Find where the given text appears and provide that cell's center as [x, y] coordinate. 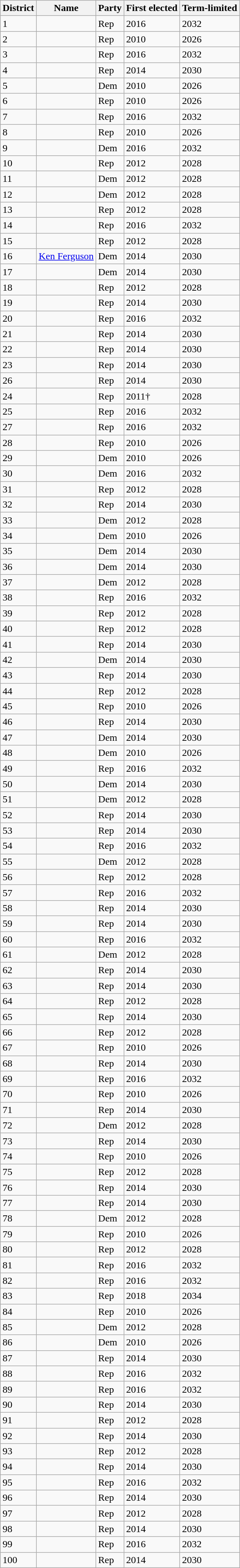
First elected [152, 8]
87 [18, 1358]
30 [18, 474]
44 [18, 691]
53 [18, 830]
34 [18, 536]
District [18, 8]
73 [18, 1141]
4 [18, 70]
22 [18, 349]
46 [18, 722]
59 [18, 923]
14 [18, 225]
94 [18, 1467]
61 [18, 955]
8 [18, 132]
37 [18, 582]
70 [18, 1094]
19 [18, 303]
74 [18, 1156]
88 [18, 1374]
12 [18, 194]
75 [18, 1172]
9 [18, 148]
99 [18, 1544]
82 [18, 1281]
26 [18, 380]
49 [18, 769]
55 [18, 861]
33 [18, 520]
64 [18, 1001]
10 [18, 163]
13 [18, 210]
Term-limited [209, 8]
92 [18, 1435]
20 [18, 318]
89 [18, 1389]
71 [18, 1110]
98 [18, 1529]
15 [18, 241]
93 [18, 1451]
5 [18, 86]
6 [18, 101]
83 [18, 1296]
63 [18, 986]
Name [66, 8]
Ken Ferguson [66, 256]
91 [18, 1420]
43 [18, 675]
90 [18, 1405]
11 [18, 179]
84 [18, 1312]
2 [18, 39]
56 [18, 877]
52 [18, 815]
41 [18, 644]
36 [18, 567]
57 [18, 892]
67 [18, 1048]
45 [18, 707]
29 [18, 458]
51 [18, 799]
2011† [152, 396]
66 [18, 1032]
96 [18, 1498]
68 [18, 1063]
23 [18, 365]
16 [18, 256]
69 [18, 1079]
78 [18, 1219]
76 [18, 1188]
39 [18, 613]
40 [18, 629]
28 [18, 442]
48 [18, 753]
27 [18, 427]
95 [18, 1482]
50 [18, 784]
2034 [209, 1296]
62 [18, 970]
3 [18, 55]
65 [18, 1017]
38 [18, 598]
47 [18, 738]
17 [18, 272]
1 [18, 24]
97 [18, 1513]
7 [18, 117]
54 [18, 846]
77 [18, 1203]
18 [18, 287]
80 [18, 1250]
24 [18, 396]
81 [18, 1265]
2018 [152, 1296]
85 [18, 1327]
Party [110, 8]
86 [18, 1343]
32 [18, 505]
31 [18, 489]
42 [18, 660]
100 [18, 1560]
21 [18, 334]
60 [18, 939]
72 [18, 1125]
35 [18, 551]
79 [18, 1234]
58 [18, 908]
25 [18, 411]
